Locate the cell with the specified text and output its [x, y] center coordinate. 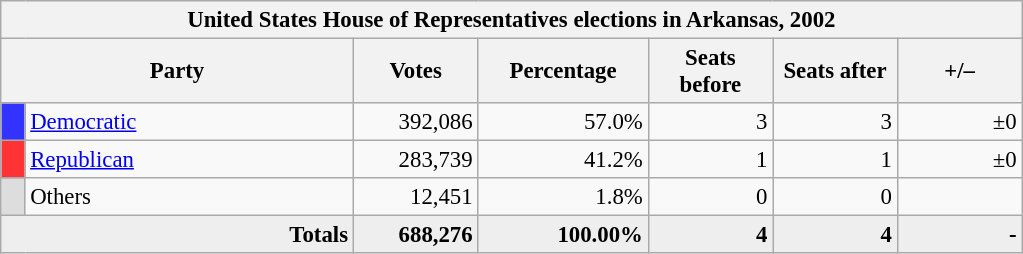
Totals [178, 235]
Others [189, 197]
57.0% [563, 122]
- [960, 235]
100.00% [563, 235]
41.2% [563, 160]
Seats before [710, 72]
12,451 [416, 197]
Percentage [563, 72]
283,739 [416, 160]
1.8% [563, 197]
Republican [189, 160]
Seats after [836, 72]
392,086 [416, 122]
+/– [960, 72]
United States House of Representatives elections in Arkansas, 2002 [512, 20]
Party [178, 72]
688,276 [416, 235]
Democratic [189, 122]
Votes [416, 72]
